Pinpoint the cell where the given text exists, returning its (x, y) midpoint coordinate. 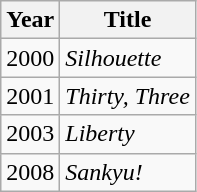
Liberty (128, 134)
Title (128, 20)
Thirty, Three (128, 96)
2008 (30, 172)
Year (30, 20)
Sankyu! (128, 172)
2000 (30, 58)
2003 (30, 134)
2001 (30, 96)
Silhouette (128, 58)
